Determine the [x, y] coordinate at the center of the cell enclosing the given text.  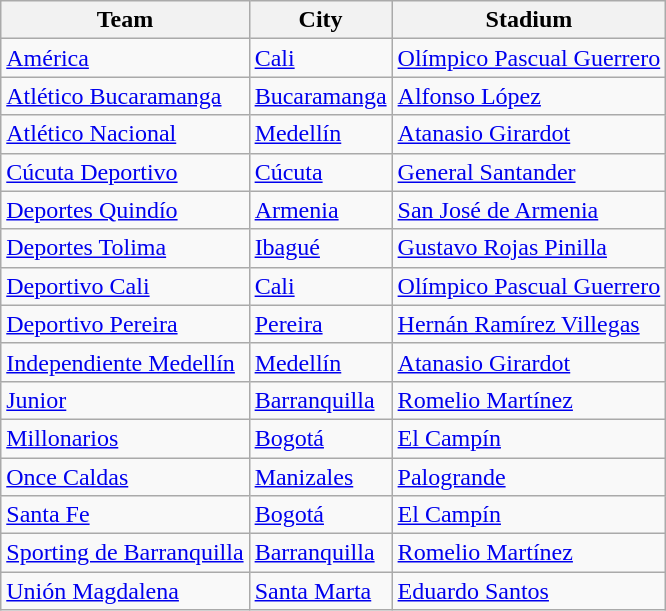
Hernán Ramírez Villegas [529, 324]
Alfonso López [529, 96]
San José de Armenia [529, 210]
Junior [125, 400]
General Santander [529, 172]
Deportes Tolima [125, 248]
Unión Magdalena [125, 591]
Bucaramanga [320, 96]
Gustavo Rojas Pinilla [529, 248]
Manizales [320, 477]
Palogrande [529, 477]
Deportivo Pereira [125, 324]
City [320, 20]
Sporting de Barranquilla [125, 553]
Millonarios [125, 438]
Cúcuta [320, 172]
Deportivo Cali [125, 286]
Pereira [320, 324]
América [125, 58]
Cúcuta Deportivo [125, 172]
Atlético Nacional [125, 134]
Santa Marta [320, 591]
Deportes Quindío [125, 210]
Once Caldas [125, 477]
Team [125, 20]
Stadium [529, 20]
Ibagué [320, 248]
Eduardo Santos [529, 591]
Armenia [320, 210]
Independiente Medellín [125, 362]
Atlético Bucaramanga [125, 96]
Santa Fe [125, 515]
